Return the [x, y] coordinate for the center point of the cell that contains the specified text.  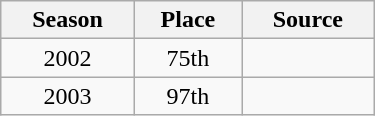
75th [188, 58]
Place [188, 20]
2002 [68, 58]
97th [188, 96]
2003 [68, 96]
Season [68, 20]
Source [308, 20]
